Provide the [X, Y] coordinate of the cell's center where the given text is located.  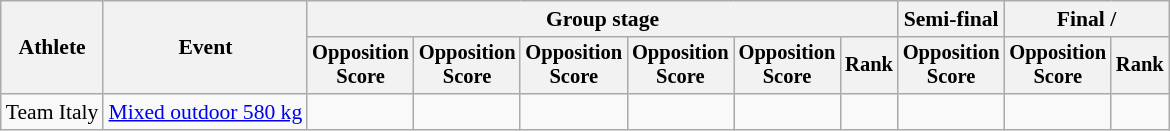
Final / [1086, 19]
Semi-final [952, 19]
Mixed outdoor 580 kg [205, 112]
Event [205, 48]
Group stage [602, 19]
Athlete [52, 48]
Team Italy [52, 112]
